Extract the [x, y] coordinate from the center of the cell holding the provided text.  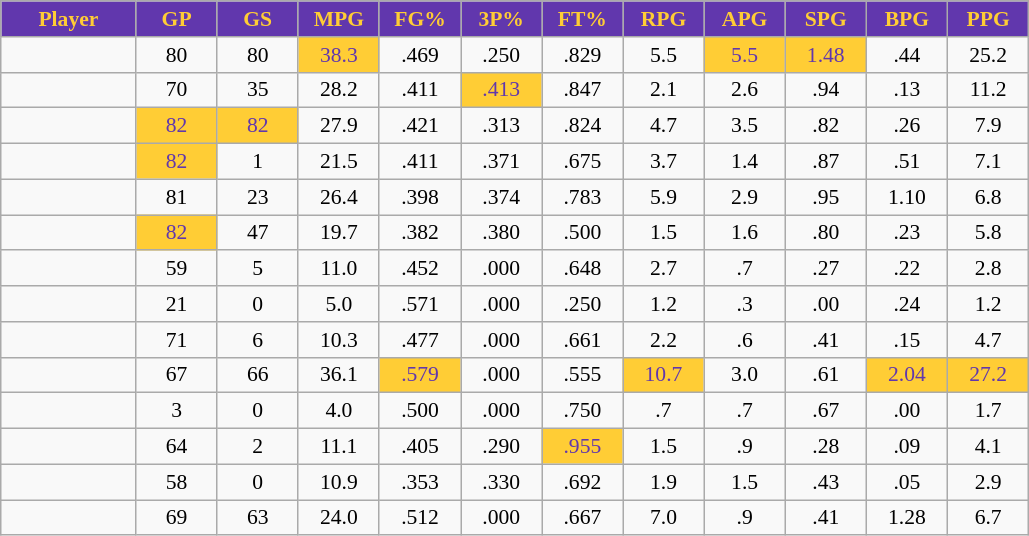
38.3 [338, 55]
2.04 [906, 375]
.27 [826, 269]
.398 [420, 197]
3.5 [744, 126]
.28 [826, 447]
.3 [744, 304]
36.1 [338, 375]
6.7 [988, 518]
.23 [906, 233]
.26 [906, 126]
.955 [582, 447]
.15 [906, 340]
3 [176, 411]
1 [258, 162]
63 [258, 518]
.43 [826, 482]
27.2 [988, 375]
.374 [502, 197]
3.7 [664, 162]
.421 [420, 126]
.750 [582, 411]
.330 [502, 482]
.405 [420, 447]
58 [176, 482]
.353 [420, 482]
1.10 [906, 197]
.6 [744, 340]
1.6 [744, 233]
.452 [420, 269]
10.7 [664, 375]
.67 [826, 411]
FG% [420, 19]
6 [258, 340]
.380 [502, 233]
.382 [420, 233]
5.0 [338, 304]
2.1 [664, 90]
Player [68, 19]
69 [176, 518]
26.4 [338, 197]
.82 [826, 126]
81 [176, 197]
.692 [582, 482]
.51 [906, 162]
.290 [502, 447]
11.0 [338, 269]
.95 [826, 197]
.371 [502, 162]
7.1 [988, 162]
66 [258, 375]
24.0 [338, 518]
4.1 [988, 447]
.661 [582, 340]
1.48 [826, 55]
.571 [420, 304]
.94 [826, 90]
1.9 [664, 482]
1.4 [744, 162]
.847 [582, 90]
.824 [582, 126]
2.6 [744, 90]
.783 [582, 197]
.477 [420, 340]
.512 [420, 518]
2.7 [664, 269]
BPG [906, 19]
4.0 [338, 411]
5.9 [664, 197]
2 [258, 447]
.09 [906, 447]
25.2 [988, 55]
.579 [420, 375]
59 [176, 269]
.22 [906, 269]
PPG [988, 19]
23 [258, 197]
71 [176, 340]
SPG [826, 19]
.469 [420, 55]
21 [176, 304]
64 [176, 447]
.61 [826, 375]
5 [258, 269]
.80 [826, 233]
3P% [502, 19]
67 [176, 375]
35 [258, 90]
.667 [582, 518]
19.7 [338, 233]
2.2 [664, 340]
.13 [906, 90]
APG [744, 19]
.24 [906, 304]
.313 [502, 126]
5.8 [988, 233]
.675 [582, 162]
47 [258, 233]
70 [176, 90]
GP [176, 19]
28.2 [338, 90]
GS [258, 19]
11.1 [338, 447]
3.0 [744, 375]
FT% [582, 19]
MPG [338, 19]
1.7 [988, 411]
.05 [906, 482]
.648 [582, 269]
11.2 [988, 90]
10.9 [338, 482]
1.28 [906, 518]
2.8 [988, 269]
.413 [502, 90]
6.8 [988, 197]
.829 [582, 55]
21.5 [338, 162]
10.3 [338, 340]
7.0 [664, 518]
.44 [906, 55]
7.9 [988, 126]
27.9 [338, 126]
.87 [826, 162]
.555 [582, 375]
RPG [664, 19]
